Provide the (x, y) coordinate of the cell's center where the given text is located.  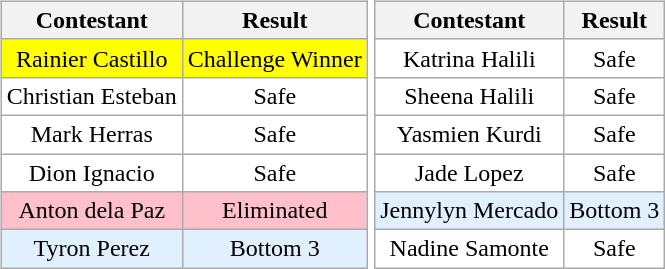
Mark Herras (92, 134)
Christian Esteban (92, 96)
Jade Lopez (470, 173)
Katrina Halili (470, 58)
Rainier Castillo (92, 58)
Tyron Perez (92, 249)
Dion Ignacio (92, 173)
Anton dela Paz (92, 211)
Eliminated (274, 211)
Jennylyn Mercado (470, 211)
Nadine Samonte (470, 249)
Sheena Halili (470, 96)
Yasmien Kurdi (470, 134)
Challenge Winner (274, 58)
